Detect which cell encompasses the target text, then output its (x, y) center coordinate. 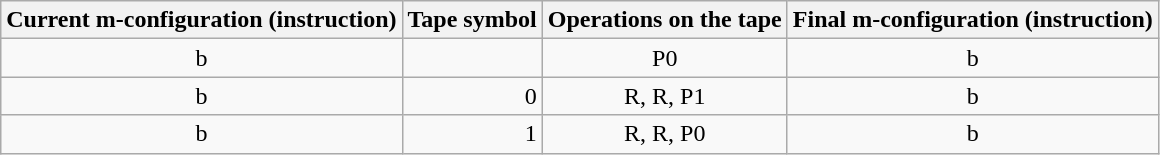
Current m-configuration (instruction) (202, 20)
R, R, P0 (664, 134)
1 (472, 134)
P0 (664, 58)
Operations on the tape (664, 20)
0 (472, 96)
Tape symbol (472, 20)
Final m-configuration (instruction) (972, 20)
R, R, P1 (664, 96)
